Return the (x, y) coordinate for the center point of the cell that contains the specified text.  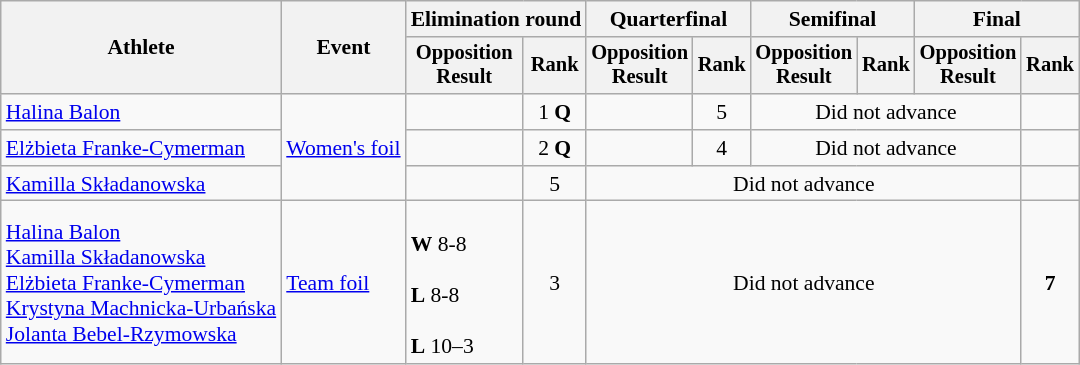
Final (997, 19)
Semifinal (832, 19)
Team foil (343, 282)
Elżbieta Franke-Cymerman (141, 148)
7 (1050, 282)
Elimination round (496, 19)
Kamilla Składanowska (141, 184)
W 8-8 L 8-8 L 10–3 (464, 282)
Halina Balon (141, 112)
1 Q (554, 112)
Quarterfinal (668, 19)
Halina BalonKamilla SkładanowskaElżbieta Franke-CymermanKrystyna Machnicka-UrbańskaJolanta Bebel-Rzymowska (141, 282)
2 Q (554, 148)
Event (343, 48)
4 (722, 148)
Athlete (141, 48)
3 (554, 282)
Women's foil (343, 148)
